From the cell containing the given text, extract its center point as [x, y] coordinate. 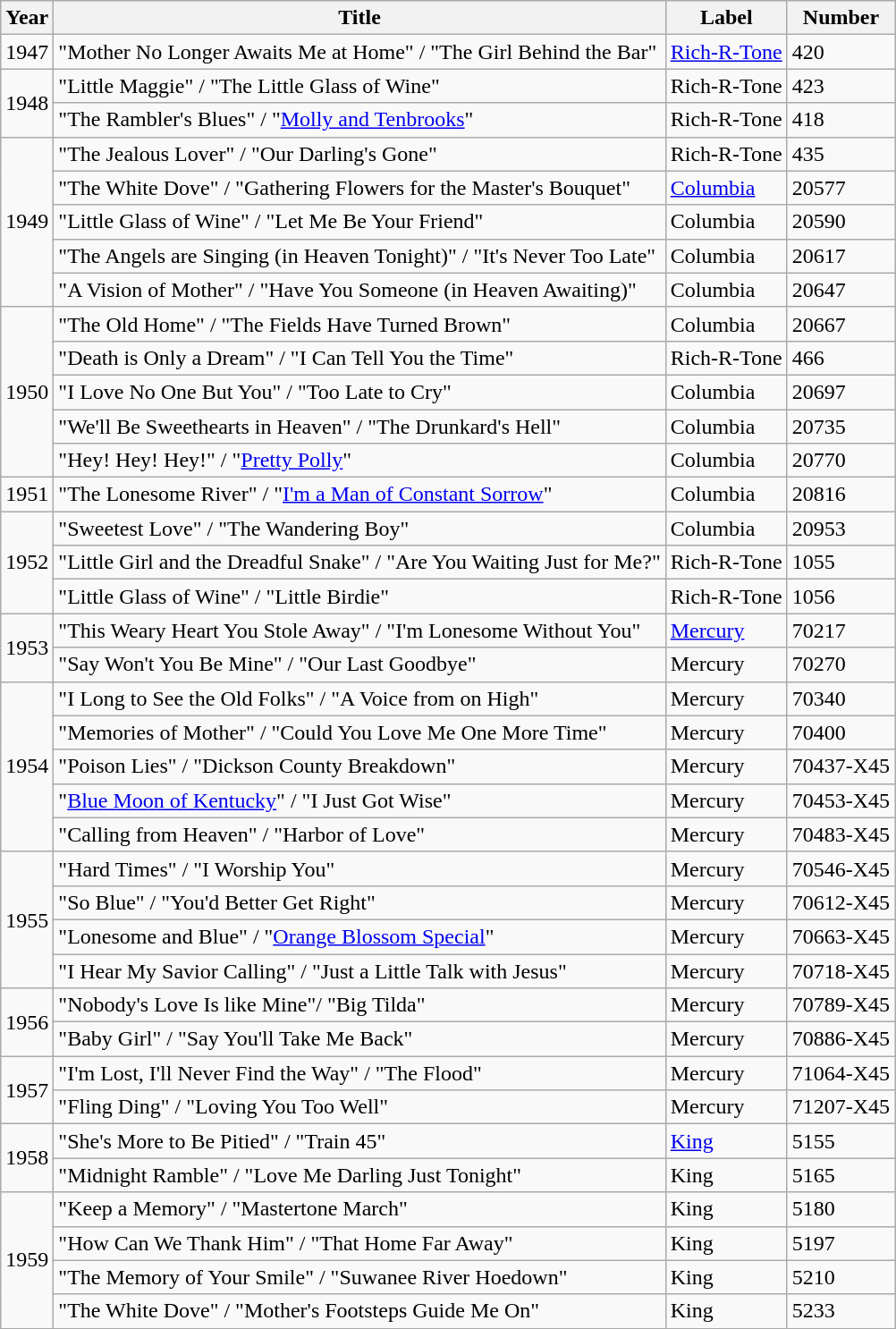
418 [841, 120]
5233 [841, 1311]
70437-X45 [841, 766]
"Say Won't You Be Mine" / "Our Last Goodbye" [359, 664]
20667 [841, 324]
"Fling Ding" / "Loving You Too Well" [359, 1107]
1953 [27, 648]
71207-X45 [841, 1107]
5197 [841, 1243]
"Poison Lies" / "Dickson County Breakdown" [359, 766]
1957 [27, 1090]
20577 [841, 188]
1954 [27, 766]
Label [726, 18]
5165 [841, 1175]
70612-X45 [841, 902]
"How Can We Thank Him" / "That Home Far Away" [359, 1243]
20816 [841, 495]
5155 [841, 1141]
20617 [841, 256]
"This Weary Heart You Stole Away" / "I'm Lonesome Without You" [359, 631]
20735 [841, 427]
"Hard Times" / "I Worship You" [359, 868]
423 [841, 86]
5210 [841, 1277]
420 [841, 52]
"Nobody's Love Is like Mine"/ "Big Tilda" [359, 1005]
1949 [27, 222]
20697 [841, 392]
Year [27, 18]
"I'm Lost, I'll Never Find the Way" / "The Flood" [359, 1073]
"The Lonesome River" / "I'm a Man of Constant Sorrow" [359, 495]
1955 [27, 919]
70789-X45 [841, 1005]
"I Hear My Savior Calling" / "Just a Little Talk with Jesus" [359, 970]
20647 [841, 290]
"The Old Home" / "The Fields Have Turned Brown" [359, 324]
"Sweetest Love" / "The Wandering Boy" [359, 529]
70663-X45 [841, 936]
1950 [27, 392]
20770 [841, 461]
70546-X45 [841, 868]
"Baby Girl" / "Say You'll Take Me Back" [359, 1039]
1947 [27, 52]
"I Long to See the Old Folks" / "A Voice from on High" [359, 698]
"The Angels are Singing (in Heaven Tonight)" / "It's Never Too Late" [359, 256]
Number [841, 18]
20590 [841, 222]
"Lonesome and Blue" / "Orange Blossom Special" [359, 936]
"Little Maggie" / "The Little Glass of Wine" [359, 86]
1958 [27, 1158]
"The Rambler's Blues" / "Molly and Tenbrooks" [359, 120]
1959 [27, 1260]
"Hey! Hey! Hey!" / "Pretty Polly" [359, 461]
70483-X45 [841, 834]
20953 [841, 529]
1952 [27, 563]
70453-X45 [841, 800]
"Little Glass of Wine" / "Let Me Be Your Friend" [359, 222]
1055 [841, 563]
466 [841, 358]
"Mother No Longer Awaits Me at Home" / "The Girl Behind the Bar" [359, 52]
"Midnight Ramble" / "Love Me Darling Just Tonight" [359, 1175]
71064-X45 [841, 1073]
"The White Dove" / "Gathering Flowers for the Master's Bouquet" [359, 188]
"The Jealous Lover" / "Our Darling's Gone" [359, 154]
Title [359, 18]
1951 [27, 495]
"Calling from Heaven" / "Harbor of Love" [359, 834]
"The White Dove" / "Mother's Footsteps Guide Me On" [359, 1311]
"I Love No One But You" / "Too Late to Cry" [359, 392]
1948 [27, 103]
"Blue Moon of Kentucky" / "I Just Got Wise" [359, 800]
"We'll Be Sweethearts in Heaven" / "The Drunkard's Hell" [359, 427]
"Keep a Memory" / "Mastertone March" [359, 1209]
"Little Glass of Wine" / "Little Birdie" [359, 597]
"Little Girl and the Dreadful Snake" / "Are You Waiting Just for Me?" [359, 563]
70886-X45 [841, 1039]
5180 [841, 1209]
1056 [841, 597]
"Death is Only a Dream" / "I Can Tell You the Time" [359, 358]
"The Memory of Your Smile" / "Suwanee River Hoedown" [359, 1277]
"Memories of Mother" / "Could You Love Me One More Time" [359, 732]
70217 [841, 631]
1956 [27, 1022]
70718-X45 [841, 970]
"She's More to Be Pitied" / "Train 45" [359, 1141]
435 [841, 154]
"A Vision of Mother" / "Have You Someone (in Heaven Awaiting)" [359, 290]
70270 [841, 664]
70340 [841, 698]
"So Blue" / "You'd Better Get Right" [359, 902]
70400 [841, 732]
